Provide the (X, Y) coordinate of the cell's center where the given text is located.  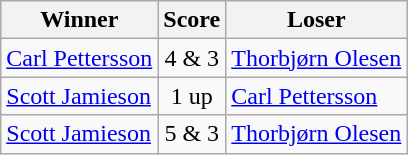
Winner (80, 20)
5 & 3 (192, 134)
1 up (192, 96)
4 & 3 (192, 58)
Score (192, 20)
Loser (316, 20)
